Scan for the cell matching the given text and deliver its (x, y) coordinate at center. 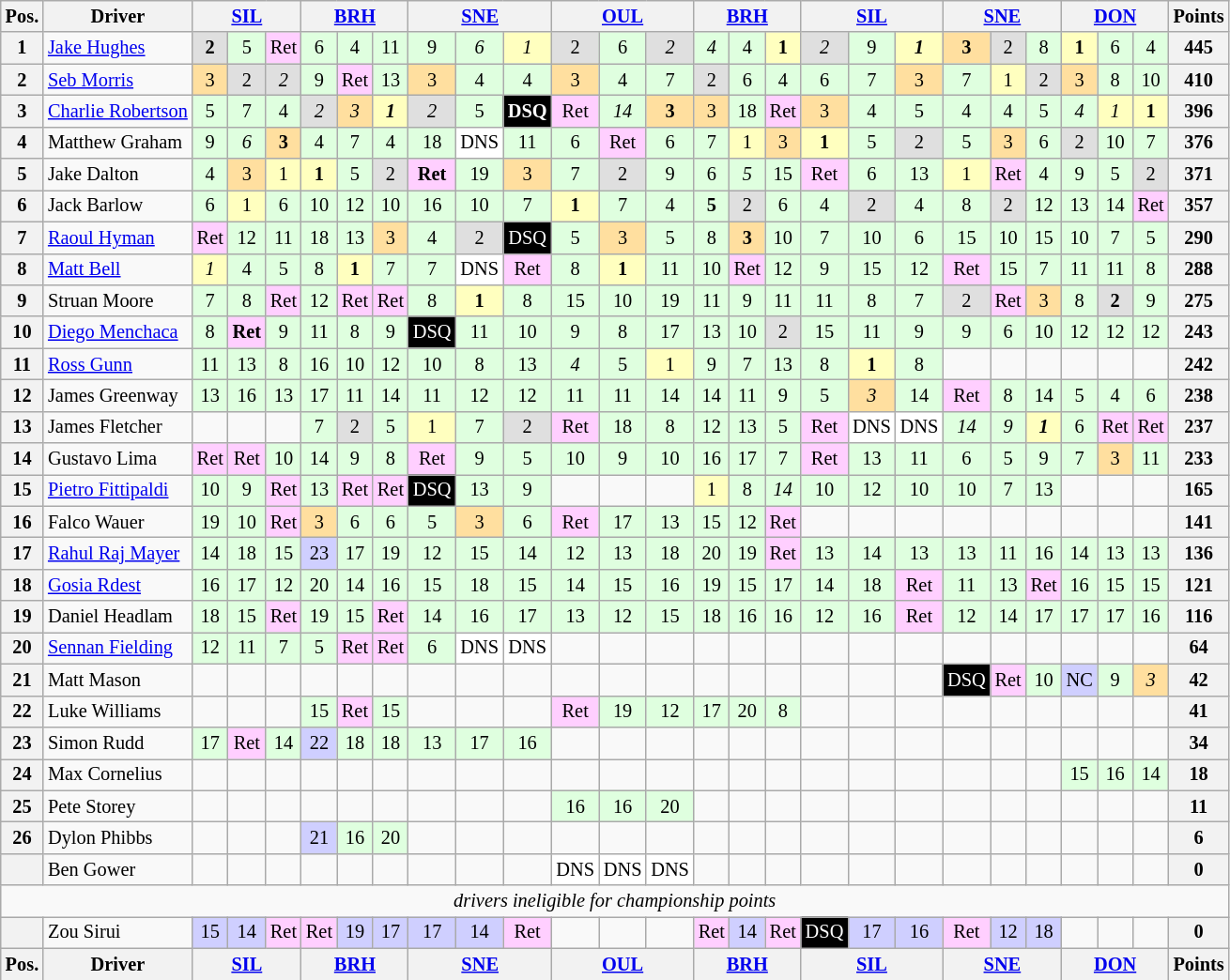
233 (1199, 459)
165 (1199, 490)
Pete Storey (118, 806)
Falco Wauer (118, 522)
121 (1199, 585)
Charlie Robertson (118, 111)
290 (1199, 237)
357 (1199, 206)
116 (1199, 617)
Luke Williams (118, 712)
26 (23, 837)
136 (1199, 553)
James Greenway (118, 395)
371 (1199, 175)
drivers ineligible for championship points (615, 901)
Matt Mason (118, 680)
Dylon Phibbs (118, 837)
42 (1199, 680)
James Fletcher (118, 427)
Struan Moore (118, 300)
Simon Rudd (118, 743)
Ross Gunn (118, 364)
41 (1199, 712)
445 (1199, 48)
Rahul Raj Mayer (118, 553)
Matt Bell (118, 269)
Gosia Rdest (118, 585)
Jake Hughes (118, 48)
396 (1199, 111)
Max Cornelius (118, 774)
Diego Menchaca (118, 332)
34 (1199, 743)
Sennan Fielding (118, 648)
64 (1199, 648)
NC (1080, 680)
24 (23, 774)
Gustavo Lima (118, 459)
Jake Dalton (118, 175)
410 (1199, 80)
288 (1199, 269)
376 (1199, 143)
Pietro Fittipaldi (118, 490)
Jack Barlow (118, 206)
Zou Sirui (118, 932)
Ben Gower (118, 869)
275 (1199, 300)
Matthew Graham (118, 143)
243 (1199, 332)
Daniel Headlam (118, 617)
237 (1199, 427)
Raoul Hyman (118, 237)
242 (1199, 364)
Seb Morris (118, 80)
141 (1199, 522)
25 (23, 806)
238 (1199, 395)
